Return the [X, Y] coordinate for the center point of the cell that contains the specified text.  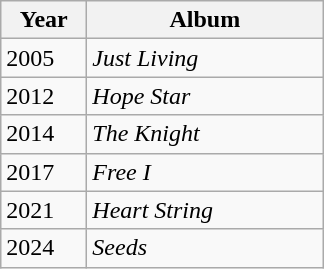
2012 [44, 96]
Hope Star [205, 96]
Album [205, 20]
2005 [44, 58]
Just Living [205, 58]
2024 [44, 248]
Free I [205, 172]
The Knight [205, 134]
Seeds [205, 248]
2021 [44, 210]
2017 [44, 172]
Heart String [205, 210]
Year [44, 20]
2014 [44, 134]
